Extract the (X, Y) coordinate from the center of the cell holding the provided text.  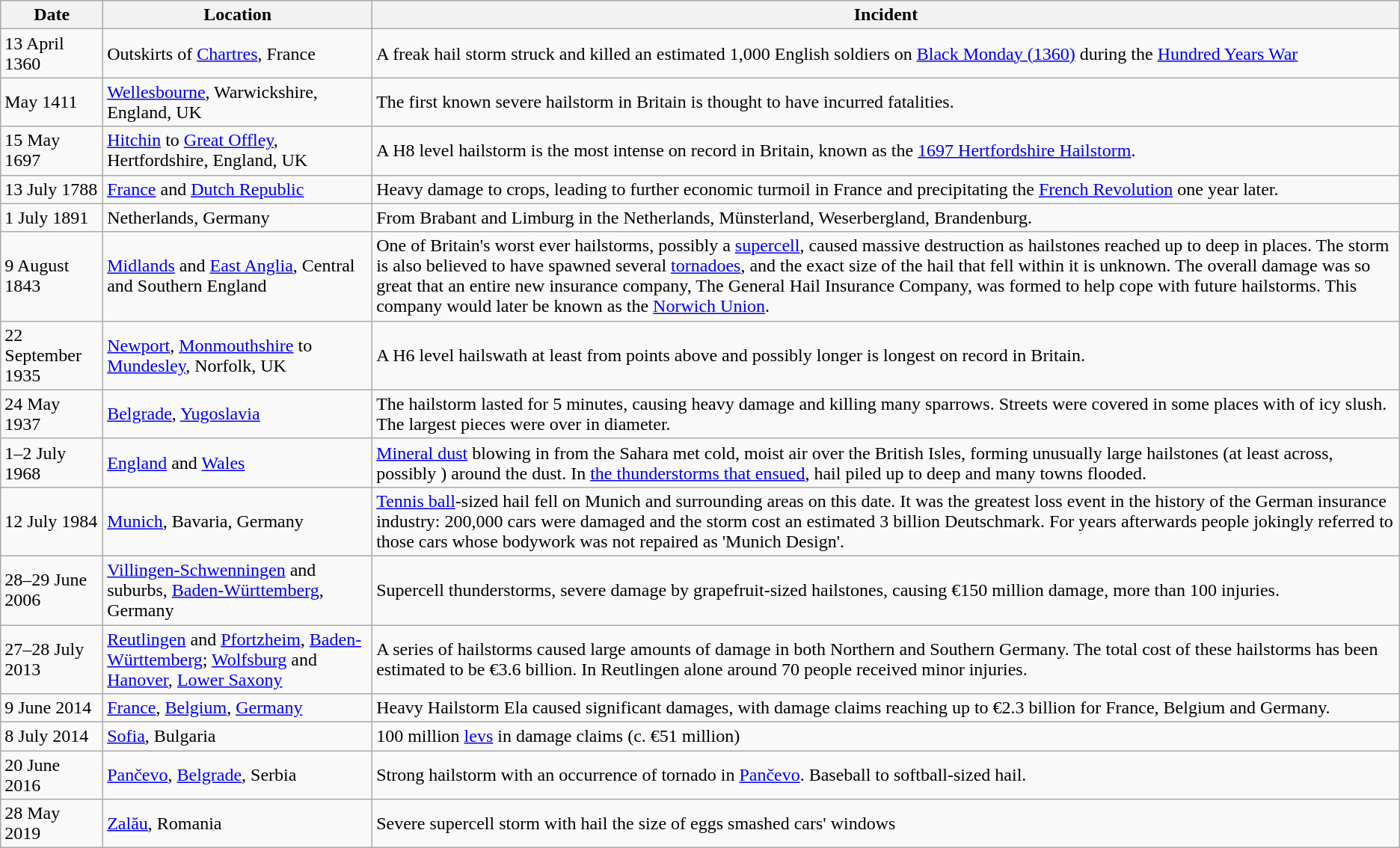
15 May 1697 (52, 151)
1 July 1891 (52, 218)
Reutlingen and Pfortzheim, Baden-Württemberg; Wolfsburg and Hanover, Lower Saxony (238, 660)
13 April 1360 (52, 54)
France and Dutch Republic (238, 189)
28–29 June 2006 (52, 590)
From Brabant and Limburg in the Netherlands, Münsterland, Weserbergland, Brandenburg. (886, 218)
The first known severe hailstorm in Britain is thought to have incurred fatalities. (886, 102)
Munich, Bavaria, Germany (238, 521)
27–28 July 2013 (52, 660)
Date (52, 15)
Heavy Hailstorm Ela caused significant damages, with damage claims reaching up to €2.3 billion for France, Belgium and Germany. (886, 708)
Newport, Monmouthshire to Mundesley, Norfolk, UK (238, 355)
13 July 1788 (52, 189)
100 million levs in damage claims (c. €51 million) (886, 737)
24 May 1937 (52, 414)
Strong hailstorm with an occurrence of tornado in Pančevo. Baseball to softball-sized hail. (886, 775)
28 May 2019 (52, 824)
Midlands and East Anglia, Central and Southern England (238, 277)
Wellesbourne, Warwickshire, England, UK (238, 102)
1–2 July 1968 (52, 462)
A H8 level hailstorm is the most intense on record in Britain, known as the 1697 Hertfordshire Hailstorm. (886, 151)
Heavy damage to crops, leading to further economic turmoil in France and precipitating the French Revolution one year later. (886, 189)
Incident (886, 15)
Pančevo, Belgrade, Serbia (238, 775)
9 August 1843 (52, 277)
Outskirts of Chartres, France (238, 54)
May 1411 (52, 102)
A H6 level hailswath at least from points above and possibly longer is longest on record in Britain. (886, 355)
8 July 2014 (52, 737)
Location (238, 15)
9 June 2014 (52, 708)
Netherlands, Germany (238, 218)
Severe supercell storm with hail the size of eggs smashed cars' windows (886, 824)
England and Wales (238, 462)
France, Belgium, Germany (238, 708)
Zalău, Romania (238, 824)
A freak hail storm struck and killed an estimated 1,000 English soldiers on Black Monday (1360) during the Hundred Years War (886, 54)
Supercell thunderstorms, severe damage by grapefruit-sized hailstones, causing €150 million damage, more than 100 injuries. (886, 590)
Hitchin to Great Offley, Hertfordshire, England, UK (238, 151)
Belgrade, Yugoslavia (238, 414)
Villingen-Schwenningen and suburbs, Baden-Württemberg, Germany (238, 590)
Sofia, Bulgaria (238, 737)
20 June 2016 (52, 775)
22 September 1935 (52, 355)
12 July 1984 (52, 521)
